Locate the cell with the specified text and output its (X, Y) center coordinate. 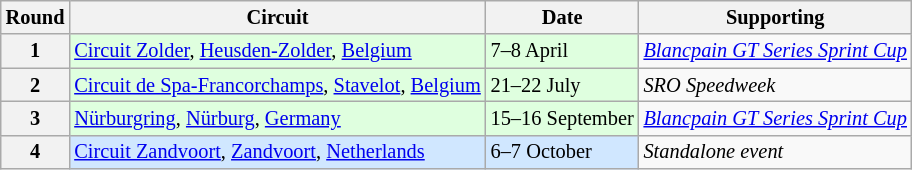
Circuit Zolder, Heusden-Zolder, Belgium (277, 51)
Date (562, 17)
7–8 April (562, 51)
2 (36, 85)
Supporting (776, 17)
SRO Speedweek (776, 85)
Standalone event (776, 152)
15–16 September (562, 118)
1 (36, 51)
6–7 October (562, 152)
21–22 July (562, 85)
Round (36, 17)
3 (36, 118)
Nürburgring, Nürburg, Germany (277, 118)
4 (36, 152)
Circuit Zandvoort, Zandvoort, Netherlands (277, 152)
Circuit de Spa-Francorchamps, Stavelot, Belgium (277, 85)
Circuit (277, 17)
